Determine the (x, y) coordinate at the center of the cell enclosing the given text.  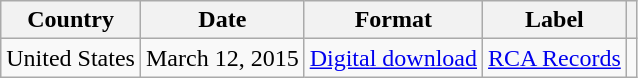
Digital download (393, 58)
March 12, 2015 (222, 58)
Date (222, 20)
RCA Records (555, 58)
Format (393, 20)
Label (555, 20)
United States (71, 58)
Country (71, 20)
